Identify which cell holds the provided text, then report its [X, Y] central coordinate. 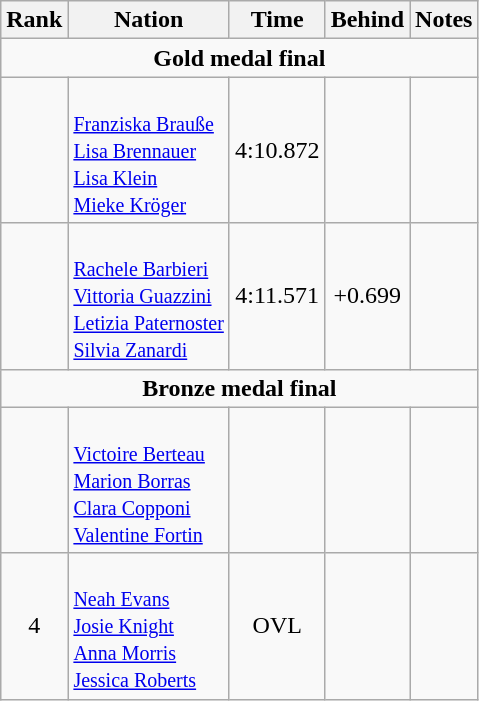
Neah EvansJosie KnightAnna MorrisJessica Roberts [149, 626]
Gold medal final [240, 58]
4:10.872 [277, 150]
Rank [34, 20]
Victoire BerteauMarion BorrasClara CopponiValentine Fortin [149, 480]
Franziska BraußeLisa BrennauerLisa KleinMieke Kröger [149, 150]
Time [277, 20]
OVL [277, 626]
Rachele BarbieriVittoria GuazziniLetizia PaternosterSilvia Zanardi [149, 296]
+0.699 [367, 296]
4 [34, 626]
Nation [149, 20]
Behind [367, 20]
4:11.571 [277, 296]
Notes [444, 20]
Bronze medal final [240, 388]
